Find where the given text appears and provide that cell's center as (X, Y) coordinate. 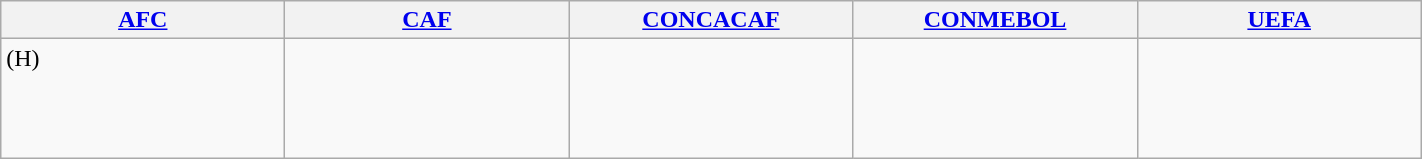
AFC (143, 20)
CONMEBOL (995, 20)
(H) (143, 98)
CONCACAF (711, 20)
CAF (427, 20)
UEFA (1279, 20)
